Return the (X, Y) coordinate for the center point of the cell that contains the specified text.  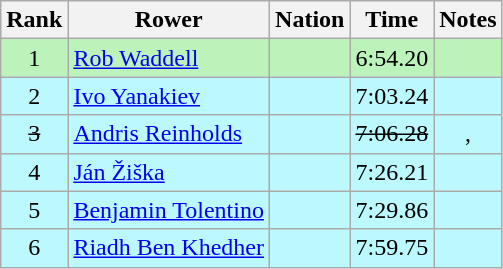
6 (34, 248)
Riadh Ben Khedher (169, 248)
Nation (310, 20)
Ivo Yanakiev (169, 96)
7:29.86 (392, 210)
7:59.75 (392, 248)
Time (392, 20)
6:54.20 (392, 58)
Notes (468, 20)
Ján Žiška (169, 172)
4 (34, 172)
3 (34, 134)
Rank (34, 20)
7:03.24 (392, 96)
, (468, 134)
Rower (169, 20)
7:06.28 (392, 134)
Benjamin Tolentino (169, 210)
5 (34, 210)
1 (34, 58)
7:26.21 (392, 172)
Rob Waddell (169, 58)
Andris Reinholds (169, 134)
2 (34, 96)
